Locate the cell with the specified text and output its [x, y] center coordinate. 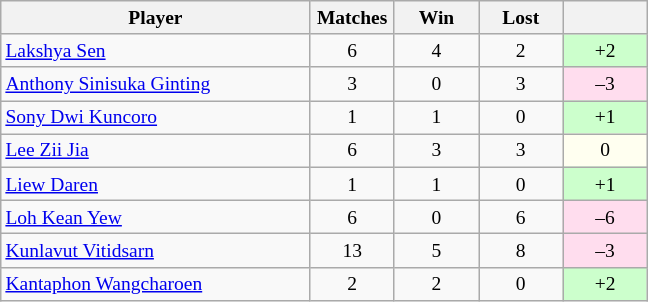
Player [156, 18]
13 [352, 250]
Loh Kean Yew [156, 216]
–6 [605, 216]
Kantaphon Wangcharoen [156, 284]
Matches [352, 18]
Lost [521, 18]
Anthony Sinisuka Ginting [156, 84]
Liew Daren [156, 184]
Sony Dwi Kuncoro [156, 118]
Win [436, 18]
Lee Zii Jia [156, 150]
Lakshya Sen [156, 50]
5 [436, 250]
Kunlavut Vitidsarn [156, 250]
4 [436, 50]
8 [521, 250]
